Return the [X, Y] coordinate for the center point of the cell that contains the specified text.  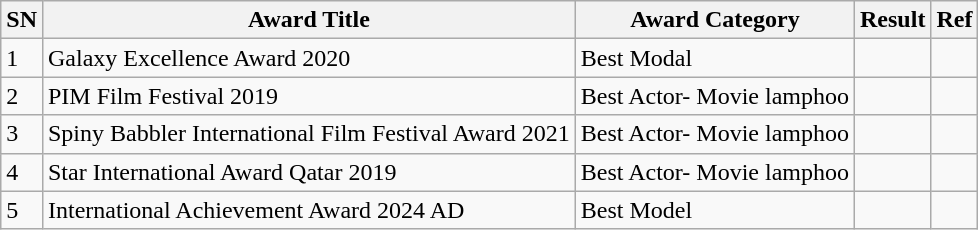
2 [22, 96]
Galaxy Excellence Award 2020 [308, 58]
Best Model [714, 210]
Spiny Babbler International Film Festival Award 2021 [308, 134]
Star International Award Qatar 2019 [308, 172]
International Achievement Award 2024 AD [308, 210]
4 [22, 172]
SN [22, 20]
Award Title [308, 20]
Award Category [714, 20]
PIM Film Festival 2019 [308, 96]
3 [22, 134]
Best Modal [714, 58]
5 [22, 210]
Result [893, 20]
Ref [954, 20]
1 [22, 58]
